Identify which cell holds the provided text, then report its [X, Y] central coordinate. 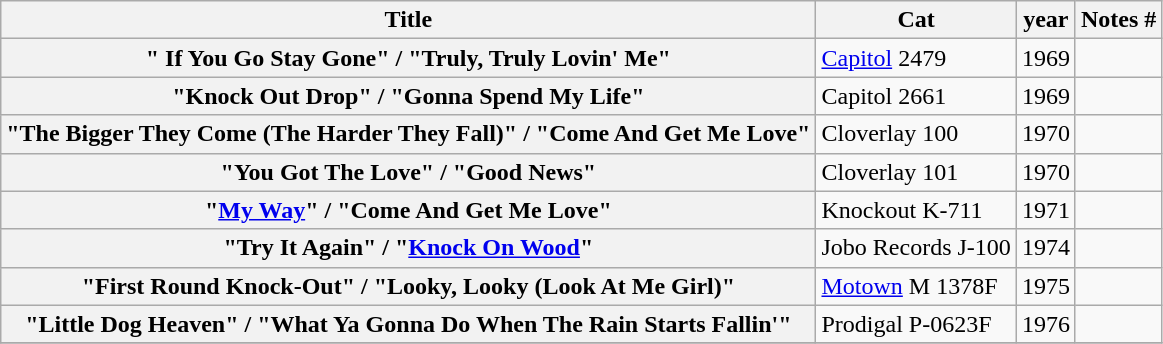
Cloverlay 100 [916, 134]
1975 [1046, 286]
Notes # [1118, 20]
1971 [1046, 210]
year [1046, 20]
1976 [1046, 324]
"My Way" / "Come And Get Me Love" [408, 210]
Motown M 1378F [916, 286]
"Knock Out Drop" / "Gonna Spend My Life" [408, 96]
Cat [916, 20]
Capitol 2479 [916, 58]
Prodigal P-0623F [916, 324]
"Little Dog Heaven" / "What Ya Gonna Do When The Rain Starts Fallin'" [408, 324]
"The Bigger They Come (The Harder They Fall)" / "Come And Get Me Love" [408, 134]
"First Round Knock-Out" / "Looky, Looky (Look At Me Girl)" [408, 286]
"Try It Again" / "Knock On Wood" [408, 248]
Cloverlay 101 [916, 172]
Jobo Records J-100 [916, 248]
Title [408, 20]
Capitol 2661 [916, 96]
1974 [1046, 248]
Knockout K-711 [916, 210]
" If You Go Stay Gone" / "Truly, Truly Lovin' Me" [408, 58]
"You Got The Love" / "Good News" [408, 172]
